Return the [x, y] coordinate for the center point of the cell that contains the specified text.  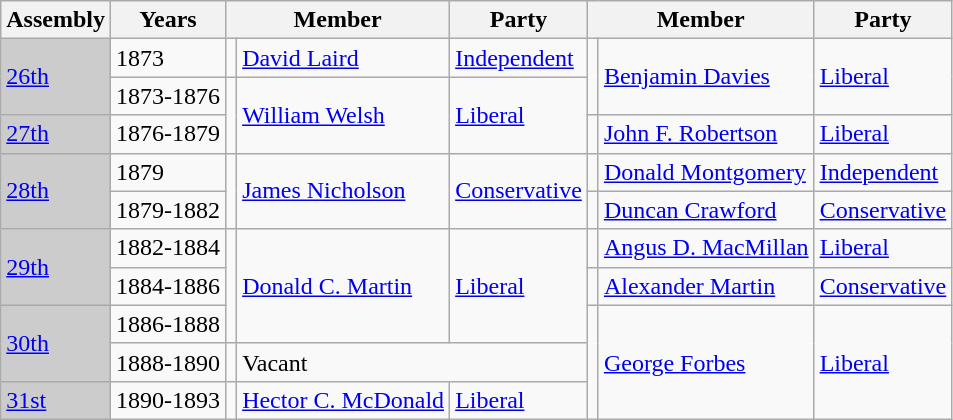
John F. Robertson [706, 134]
Duncan Crawford [706, 210]
1873-1876 [168, 96]
Benjamin Davies [706, 77]
1879 [168, 172]
Years [168, 20]
1886-1888 [168, 324]
George Forbes [706, 362]
26th [56, 77]
1884-1886 [168, 286]
Hector C. McDonald [344, 400]
Donald Montgomery [706, 172]
Alexander Martin [706, 286]
1882-1884 [168, 248]
27th [56, 134]
David Laird [344, 58]
William Welsh [344, 115]
1879-1882 [168, 210]
1888-1890 [168, 362]
Angus D. MacMillan [706, 248]
Donald C. Martin [344, 286]
1890-1893 [168, 400]
1876-1879 [168, 134]
Assembly [56, 20]
28th [56, 191]
1873 [168, 58]
James Nicholson [344, 191]
29th [56, 267]
Vacant [412, 362]
31st [56, 400]
30th [56, 343]
